Return the (X, Y) coordinate for the center point of the cell that contains the specified text.  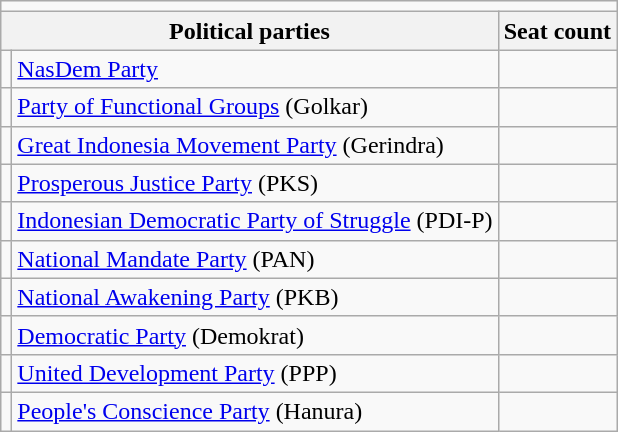
Political parties (250, 31)
Indonesian Democratic Party of Struggle (PDI-P) (255, 221)
Democratic Party (Demokrat) (255, 335)
United Development Party (PPP) (255, 373)
NasDem Party (255, 69)
National Mandate Party (PAN) (255, 259)
Party of Functional Groups (Golkar) (255, 107)
People's Conscience Party (Hanura) (255, 411)
National Awakening Party (PKB) (255, 297)
Great Indonesia Movement Party (Gerindra) (255, 145)
Prosperous Justice Party (PKS) (255, 183)
Seat count (557, 31)
